Identify which cell holds the provided text, then report its [X, Y] central coordinate. 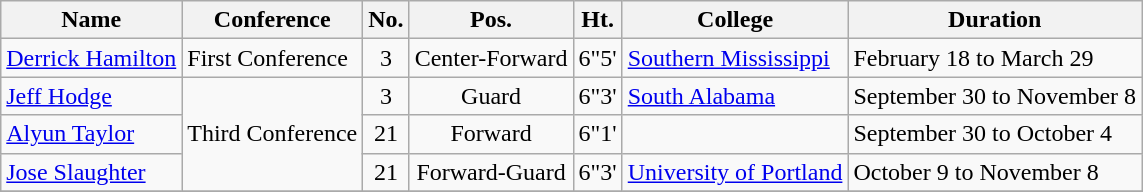
Southern Mississippi [735, 58]
6"5' [598, 58]
Forward-Guard [491, 172]
Ht. [598, 20]
September 30 to November 8 [995, 96]
First Conference [272, 58]
Duration [995, 20]
February 18 to March 29 [995, 58]
Name [92, 20]
South Alabama [735, 96]
Derrick Hamilton [92, 58]
Center-Forward [491, 58]
Conference [272, 20]
Alyun Taylor [92, 134]
College [735, 20]
Guard [491, 96]
University of Portland [735, 172]
October 9 to November 8 [995, 172]
Jose Slaughter [92, 172]
Forward [491, 134]
Pos. [491, 20]
No. [386, 20]
September 30 to October 4 [995, 134]
Jeff Hodge [92, 96]
6"1' [598, 134]
Third Conference [272, 134]
